Locate the cell with the specified text and output its (X, Y) center coordinate. 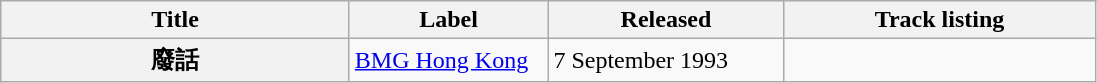
BMG Hong Kong (448, 60)
廢話 (176, 60)
Released (666, 20)
Label (448, 20)
7 September 1993 (666, 60)
Track listing (940, 20)
Title (176, 20)
